Extract the [X, Y] coordinate from the center of the cell holding the provided text.  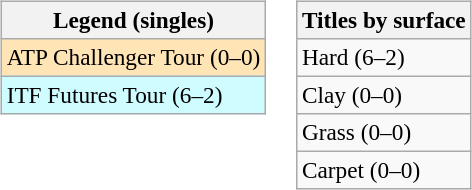
ATP Challenger Tour (0–0) [133, 57]
Clay (0–0) [384, 95]
Grass (0–0) [384, 133]
Titles by surface [384, 20]
ITF Futures Tour (6–2) [133, 95]
Carpet (0–0) [384, 171]
Hard (6–2) [384, 57]
Legend (singles) [133, 20]
